Identify which cell holds the provided text, then report its (x, y) central coordinate. 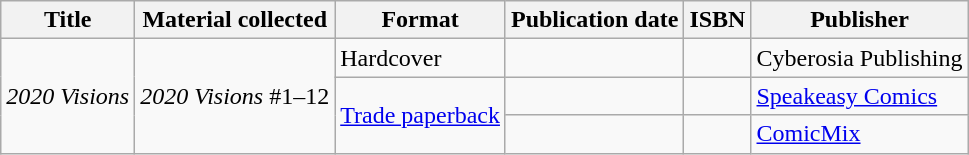
Speakeasy Comics (860, 96)
Cyberosia Publishing (860, 58)
Publisher (860, 20)
ComicMix (860, 134)
2020 Visions (68, 96)
Trade paperback (420, 115)
ISBN (718, 20)
2020 Visions #1–12 (235, 96)
Format (420, 20)
Publication date (594, 20)
Hardcover (420, 58)
Material collected (235, 20)
Title (68, 20)
